Provide the [x, y] coordinate of the cell's center where the given text is located.  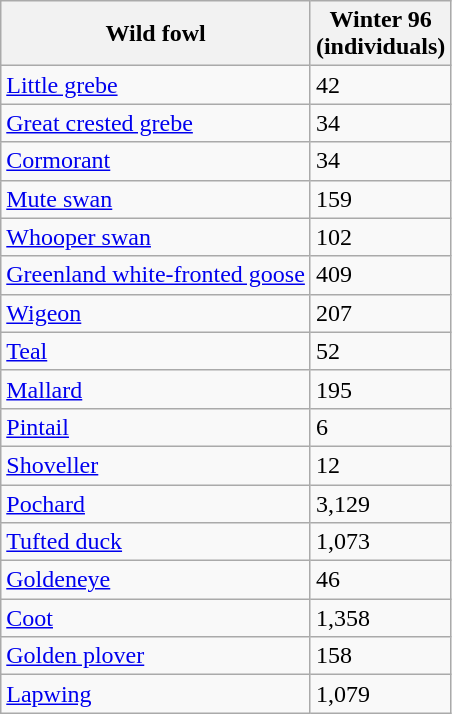
Coot [156, 618]
52 [380, 351]
1,073 [380, 542]
207 [380, 313]
Great crested grebe [156, 123]
6 [380, 427]
102 [380, 237]
Whooper swan [156, 237]
Teal [156, 351]
Golden plover [156, 656]
409 [380, 275]
159 [380, 199]
Wigeon [156, 313]
Pochard [156, 503]
Little grebe [156, 85]
Tufted duck [156, 542]
158 [380, 656]
195 [380, 389]
Mute swan [156, 199]
Mallard [156, 389]
Lapwing [156, 694]
12 [380, 465]
Greenland white-fronted goose [156, 275]
Cormorant [156, 161]
Pintail [156, 427]
1,358 [380, 618]
Winter 96(individuals) [380, 34]
Wild fowl [156, 34]
Goldeneye [156, 580]
Shoveller [156, 465]
3,129 [380, 503]
46 [380, 580]
1,079 [380, 694]
42 [380, 85]
